Capture the cell that displays the provided text and extract its [X, Y] central coordinate. 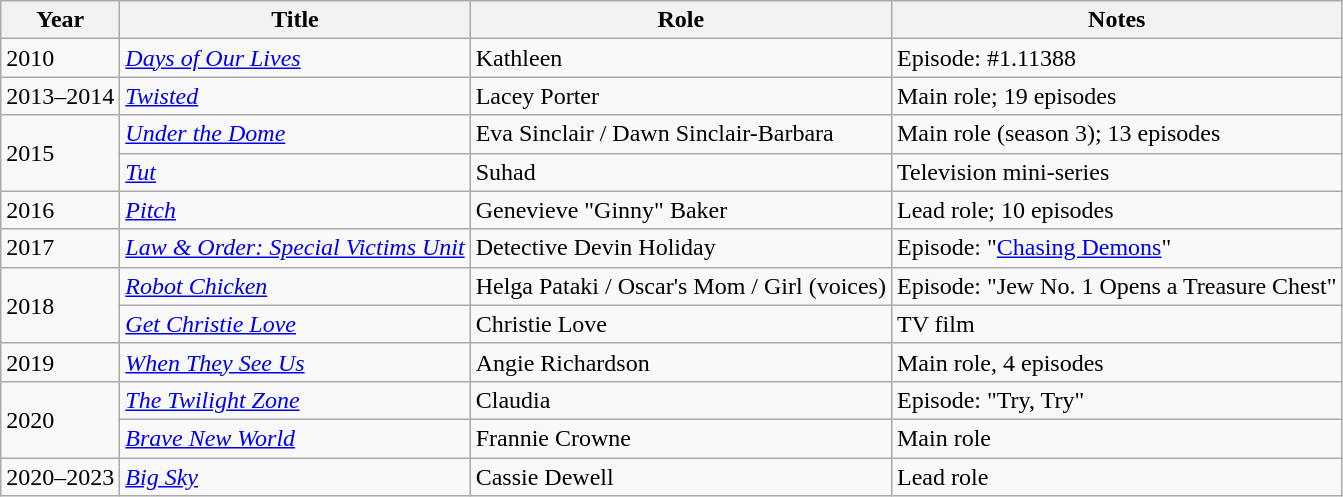
Law & Order: Special Victims Unit [295, 248]
2020–2023 [60, 477]
2015 [60, 153]
Main role (season 3); 13 episodes [1116, 134]
2010 [60, 58]
Helga Pataki / Oscar's Mom / Girl (voices) [680, 286]
TV film [1116, 324]
When They See Us [295, 362]
Episode: #1.11388 [1116, 58]
Kathleen [680, 58]
Suhad [680, 172]
Brave New World [295, 438]
2018 [60, 305]
Main role [1116, 438]
Days of Our Lives [295, 58]
Twisted [295, 96]
Under the Dome [295, 134]
Genevieve "Ginny" Baker [680, 210]
Big Sky [295, 477]
Claudia [680, 400]
2013–2014 [60, 96]
Lacey Porter [680, 96]
Episode: "Try, Try" [1116, 400]
Main role, 4 episodes [1116, 362]
Cassie Dewell [680, 477]
Robot Chicken [295, 286]
Detective Devin Holiday [680, 248]
Frannie Crowne [680, 438]
Notes [1116, 20]
Get Christie Love [295, 324]
2017 [60, 248]
Lead role [1116, 477]
Lead role; 10 episodes [1116, 210]
Episode: "Jew No. 1 Opens a Treasure Chest" [1116, 286]
Pitch [295, 210]
2020 [60, 419]
The Twilight Zone [295, 400]
Angie Richardson [680, 362]
2016 [60, 210]
Main role; 19 episodes [1116, 96]
Year [60, 20]
2019 [60, 362]
Television mini-series [1116, 172]
Eva Sinclair / Dawn Sinclair-Barbara [680, 134]
Role [680, 20]
Title [295, 20]
Tut [295, 172]
Christie Love [680, 324]
Episode: "Chasing Demons" [1116, 248]
